Search for the cell housing the specified text and yield its [x, y] center coordinate. 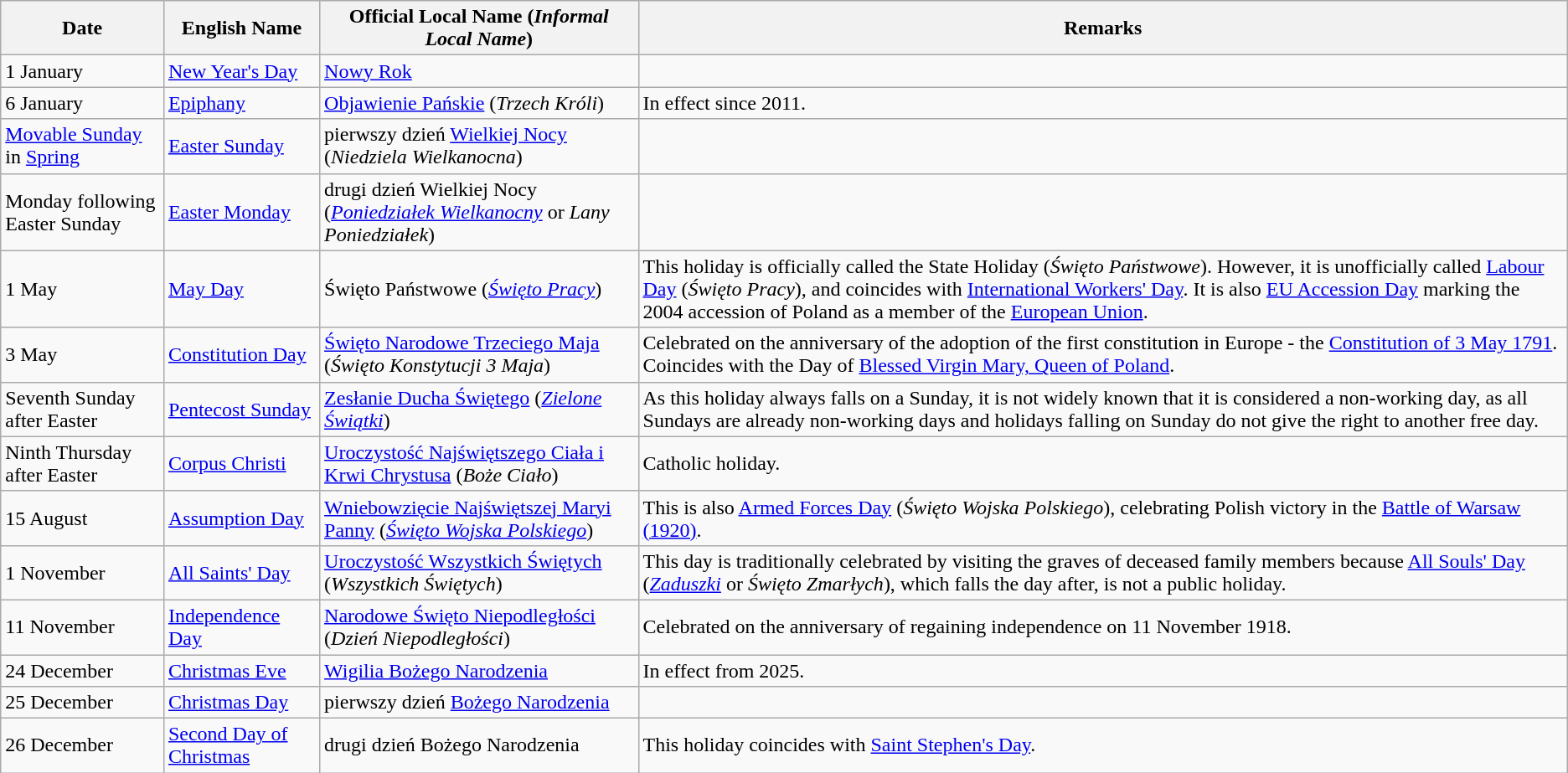
In effect from 2025. [1102, 671]
Epiphany [241, 103]
Movable Sunday in Spring [82, 146]
This holiday coincides with Saint Stephen's Day. [1102, 745]
drugi dzień Bożego Narodzenia [479, 745]
Monday following Easter Sunday [82, 212]
May Day [241, 289]
Zesłanie Ducha Świętego (Zielone Świątki) [479, 409]
This is also Armed Forces Day (Święto Wojska Polskiego), celebrating Polish victory in the Battle of Warsaw (1920). [1102, 518]
English Name [241, 28]
Uroczystość Najświętszego Ciała i Krwi Chrystusa (Boże Ciało) [479, 464]
3 May [82, 355]
Pentecost Sunday [241, 409]
26 December [82, 745]
1 November [82, 573]
Święto Narodowe Trzeciego Maja (Święto Konstytucji 3 Maja) [479, 355]
Nowy Rok [479, 71]
Objawienie Pańskie (Trzech Króli) [479, 103]
Assumption Day [241, 518]
6 January [82, 103]
Official Local Name (Informal Local Name) [479, 28]
Wniebowzięcie Najświętszej Maryi Panny (Święto Wojska Polskiego) [479, 518]
Seventh Sunday after Easter [82, 409]
In effect since 2011. [1102, 103]
11 November [82, 626]
Wigilia Bożego Narodzenia [479, 671]
Święto Państwowe (Święto Pracy) [479, 289]
Celebrated on the anniversary of regaining independence on 11 November 1918. [1102, 626]
Remarks [1102, 28]
1 January [82, 71]
Easter Sunday [241, 146]
Independence Day [241, 626]
pierwszy dzień Wielkiej Nocy (Niedziela Wielkanocna) [479, 146]
pierwszy dzień Bożego Narodzenia [479, 703]
Narodowe Święto Niepodległości (Dzień Niepodległości) [479, 626]
15 August [82, 518]
24 December [82, 671]
Second Day of Christmas [241, 745]
Ninth Thursday after Easter [82, 464]
Corpus Christi [241, 464]
Catholic holiday. [1102, 464]
1 May [82, 289]
Uroczystość Wszystkich Świętych (Wszystkich Świętych) [479, 573]
Christmas Eve [241, 671]
25 December [82, 703]
New Year's Day [241, 71]
Easter Monday [241, 212]
drugi dzień Wielkiej Nocy (Poniedziałek Wielkanocny or Lany Poniedziałek) [479, 212]
Christmas Day [241, 703]
All Saints' Day [241, 573]
Constitution Day [241, 355]
Date [82, 28]
